Return (x, y) of the center of cell containing provided text 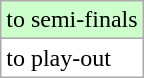
to play-out (72, 58)
to semi-finals (72, 20)
